For the text-containing cell, return its midpoint in [X, Y] coordinate format. 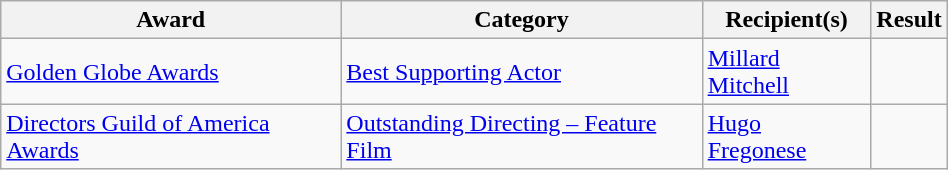
Millard Mitchell [786, 72]
Golden Globe Awards [171, 72]
Result [909, 20]
Hugo Fregonese [786, 136]
Category [522, 20]
Recipient(s) [786, 20]
Outstanding Directing – Feature Film [522, 136]
Best Supporting Actor [522, 72]
Award [171, 20]
Directors Guild of America Awards [171, 136]
